Locate the cell with the specified text and output its (X, Y) center coordinate. 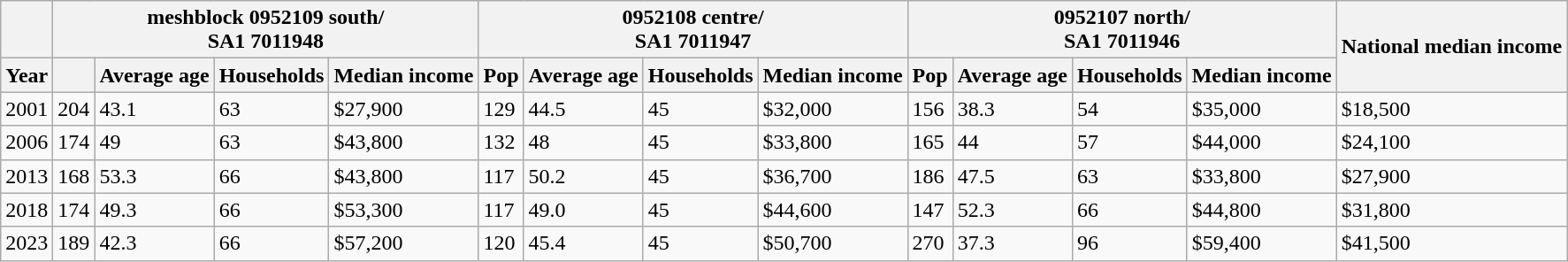
meshblock 0952109 south/SA1 7011948 (265, 30)
$57,200 (403, 243)
38.3 (1012, 109)
50.2 (584, 176)
54 (1129, 109)
49.0 (584, 210)
$35,000 (1261, 109)
$50,700 (833, 243)
204 (74, 109)
49.3 (154, 210)
2018 (27, 210)
$24,100 (1451, 143)
186 (930, 176)
$44,000 (1261, 143)
44.5 (584, 109)
0952108 centre/SA1 7011947 (693, 30)
52.3 (1012, 210)
37.3 (1012, 243)
$53,300 (403, 210)
147 (930, 210)
2013 (27, 176)
$41,500 (1451, 243)
165 (930, 143)
$44,600 (833, 210)
$59,400 (1261, 243)
48 (584, 143)
45.4 (584, 243)
$31,800 (1451, 210)
168 (74, 176)
132 (501, 143)
42.3 (154, 243)
156 (930, 109)
$18,500 (1451, 109)
189 (74, 243)
43.1 (154, 109)
129 (501, 109)
44 (1012, 143)
National median income (1451, 46)
2006 (27, 143)
57 (1129, 143)
$44,800 (1261, 210)
$36,700 (833, 176)
49 (154, 143)
0952107 north/SA1 7011946 (1121, 30)
2023 (27, 243)
53.3 (154, 176)
270 (930, 243)
47.5 (1012, 176)
96 (1129, 243)
Year (27, 75)
2001 (27, 109)
$32,000 (833, 109)
120 (501, 243)
